From the cell containing the given text, extract its center point as [x, y] coordinate. 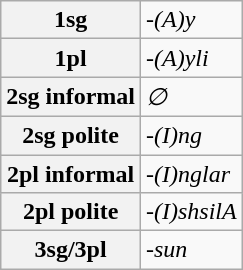
2pl polite [71, 212]
1sg [71, 20]
3sg/3pl [71, 250]
-(A)y [191, 20]
-(I)shsilA [191, 212]
1pl [71, 58]
2sg informal [71, 97]
2pl informal [71, 173]
-(I)ng [191, 135]
∅ [191, 97]
-sun [191, 250]
-(A)yli [191, 58]
-(I)nglar [191, 173]
2sg polite [71, 135]
